Determine the [X, Y] coordinate at the center of the cell enclosing the given text.  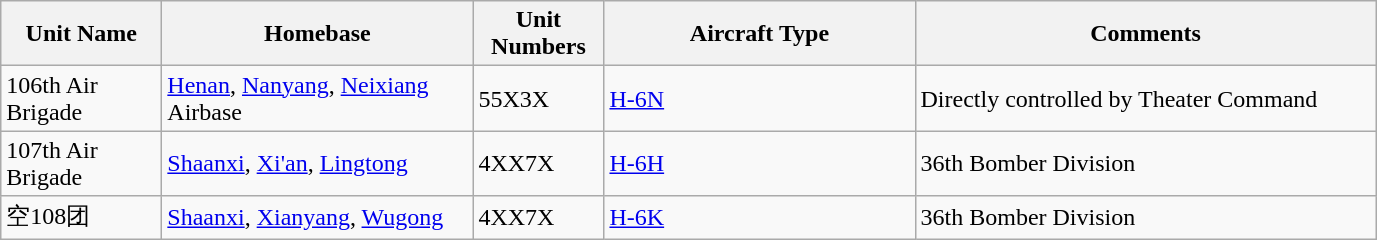
Directly controlled by Theater Command [1146, 98]
Comments [1146, 34]
Shaanxi, Xianyang, Wugong [318, 218]
H-6N [760, 98]
Unit Numbers [538, 34]
H-6K [760, 218]
Aircraft Type [760, 34]
Homebase [318, 34]
106th Air Brigade [82, 98]
Shaanxi, Xi'an, Lingtong [318, 164]
107th Air Brigade [82, 164]
55X3X [538, 98]
Henan, Nanyang, Neixiang Airbase [318, 98]
H-6H [760, 164]
Unit Name [82, 34]
空108团 [82, 218]
